From the cell containing the given text, extract its center point as (X, Y) coordinate. 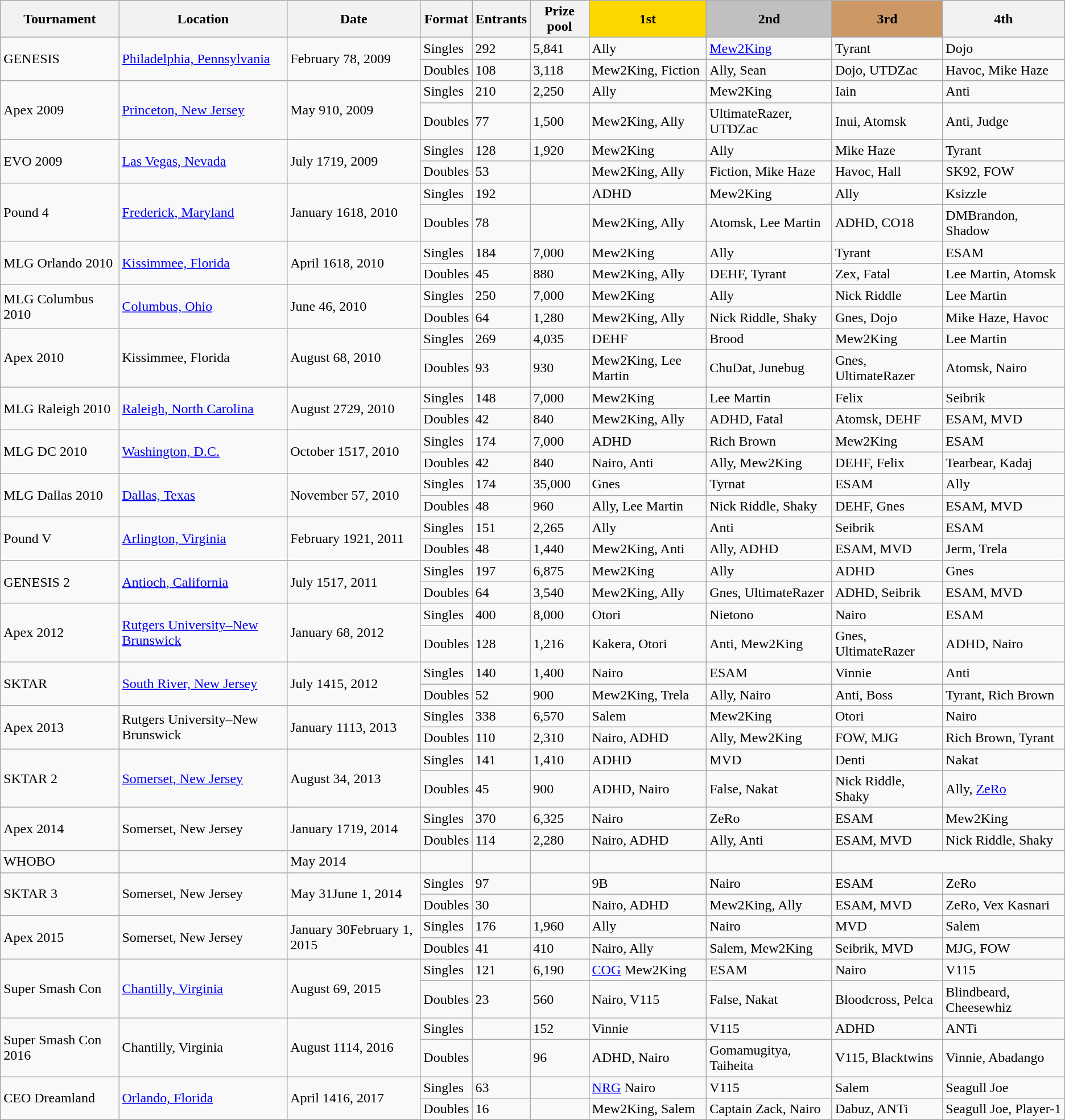
410 (560, 948)
DEHF, Gnes (887, 506)
MLG Raleigh 2010 (60, 409)
July 1719, 2009 (354, 161)
250 (501, 295)
Mew2King, Trela (647, 695)
May 2014 (354, 862)
35,000 (560, 484)
108 (501, 70)
6,190 (560, 970)
1,216 (560, 643)
Anti, Mew2King (769, 643)
CEO Dreamland (60, 1098)
338 (501, 717)
Nick Riddle (887, 295)
Denti (887, 760)
MLG Orlando 2010 (60, 263)
1,410 (560, 760)
Dojo, UTDZac (887, 70)
July 1415, 2012 (354, 683)
Ally, Anti (769, 840)
930 (560, 369)
Mew2King, Anti (647, 549)
Anti, Judge (1004, 121)
77 (501, 121)
Lee Martin, Atomsk (1004, 274)
Tyrant, Rich Brown (1004, 695)
4,035 (560, 339)
Tearbear, Kadaj (1004, 463)
Anti, Boss (887, 695)
1,440 (560, 549)
Frederick, Maryland (203, 212)
MLG DC 2010 (60, 452)
GENESIS (60, 59)
Ally, Lee Martin (647, 506)
63 (501, 1088)
November 57, 2010 (354, 495)
960 (560, 506)
Gnes, Dojo (887, 317)
Super Smash Con 2016 (60, 1047)
Apex 2015 (60, 937)
DEHF, Felix (887, 463)
January 30February 1, 2015 (354, 937)
370 (501, 818)
Seagull Joe, Player-1 (1004, 1109)
August 68, 2010 (354, 357)
197 (501, 571)
141 (501, 760)
400 (501, 614)
January 1719, 2014 (354, 829)
MLG Columbus 2010 (60, 306)
ADHD, Seibrik (887, 592)
Nakat (1004, 760)
August 2729, 2010 (354, 409)
Dabuz, ANTi (887, 1109)
560 (560, 999)
Vinnie, Abadango (1004, 1057)
UltimateRazer, UTDZac (769, 121)
Apex 2014 (60, 829)
93 (501, 369)
April 1416, 2017 (354, 1098)
9B (647, 883)
MJG, FOW (1004, 948)
April 1618, 2010 (354, 263)
DMBrandon, Shadow (1004, 223)
5,841 (560, 48)
August 69, 2015 (354, 988)
SKTAR (60, 683)
Atomsk, DEHF (887, 419)
Apex 2010 (60, 357)
Ksizzle (1004, 193)
SK92, FOW (1004, 172)
97 (501, 883)
Apex 2013 (60, 727)
February 1921, 2011 (354, 538)
Seagull Joe (1004, 1088)
140 (501, 673)
2,280 (560, 840)
Columbus, Ohio (203, 306)
Mew2King, Lee Martin (647, 369)
880 (560, 274)
Mew2King, Salem (647, 1109)
January 1113, 2013 (354, 727)
Princeton, New Jersey (203, 110)
Nairo, Ally (647, 948)
Nietono (769, 614)
1,960 (560, 927)
Kakera, Otori (647, 643)
October 1517, 2010 (354, 452)
GENESIS 2 (60, 582)
January 1618, 2010 (354, 212)
May 910, 2009 (354, 110)
52 (501, 695)
Mike Haze, Havoc (1004, 317)
ANTi (1004, 1028)
Havoc, Mike Haze (1004, 70)
SKTAR 2 (60, 779)
June 46, 2010 (354, 306)
2nd (769, 19)
February 78, 2009 (354, 59)
August 34, 2013 (354, 779)
Bloodcross, Pelca (887, 999)
Brood (769, 339)
96 (560, 1057)
53 (501, 172)
Nairo, Anti (647, 463)
4th (1004, 19)
Iain (887, 92)
1,920 (560, 150)
Tournament (60, 19)
Super Smash Con (60, 988)
78 (501, 223)
Format (446, 19)
Gomamugitya, Taiheita (769, 1057)
Ally, Nairo (769, 695)
DEHF, Tyrant (769, 274)
6,570 (560, 717)
Las Vegas, Nevada (203, 161)
Antioch, California (203, 582)
NRG Nairo (647, 1088)
EVO 2009 (60, 161)
Dallas, Texas (203, 495)
Blindbeard, Cheesewhiz (1004, 999)
Pound 4 (60, 212)
FOW, MJG (887, 738)
16 (501, 1109)
ADHD, CO18 (887, 223)
2,310 (560, 738)
210 (501, 92)
6,875 (560, 571)
Ally, ZeRo (1004, 789)
192 (501, 193)
292 (501, 48)
1st (647, 19)
269 (501, 339)
Atomsk, Nairo (1004, 369)
Captain Zack, Nairo (769, 1109)
South River, New Jersey (203, 683)
Nairo, V115 (647, 999)
Philadelphia, Pennsylvania (203, 59)
Mew2King, Fiction (647, 70)
Fiction, Mike Haze (769, 172)
110 (501, 738)
Zex, Fatal (887, 274)
MLG Dallas 2010 (60, 495)
Apex 2012 (60, 633)
1,280 (560, 317)
176 (501, 927)
Havoc, Hall (887, 172)
121 (501, 970)
1,500 (560, 121)
January 68, 2012 (354, 633)
30 (501, 905)
Atomsk, Lee Martin (769, 223)
Pound V (60, 538)
COG Mew2King (647, 970)
Rich Brown (769, 441)
6,325 (560, 818)
151 (501, 528)
SKTAR 3 (60, 894)
Tyrnat (769, 484)
Salem, Mew2King (769, 948)
Orlando, Florida (203, 1098)
184 (501, 252)
Mike Haze (887, 150)
23 (501, 999)
114 (501, 840)
8,000 (560, 614)
Washington, D.C. (203, 452)
ZeRo, Vex Kasnari (1004, 905)
3,540 (560, 592)
2,250 (560, 92)
152 (560, 1028)
2,265 (560, 528)
Rich Brown, Tyrant (1004, 738)
Prize pool (560, 19)
148 (501, 398)
May 31June 1, 2014 (354, 894)
Location (203, 19)
WHOBO (60, 862)
Raleigh, North Carolina (203, 409)
41 (501, 948)
1,400 (560, 673)
Apex 2009 (60, 110)
Dojo (1004, 48)
V115, Blacktwins (887, 1057)
Date (354, 19)
Felix (887, 398)
3,118 (560, 70)
Jerm, Trela (1004, 549)
July 1517, 2011 (354, 582)
Inui, Atomsk (887, 121)
August 1114, 2016 (354, 1047)
ChuDat, Junebug (769, 369)
Ally, ADHD (769, 549)
3rd (887, 19)
Ally, Sean (769, 70)
DEHF (647, 339)
Seibrik, MVD (887, 948)
Entrants (501, 19)
ADHD, Fatal (769, 419)
Arlington, Virginia (203, 538)
